Search for the cell housing the specified text and yield its [X, Y] center coordinate. 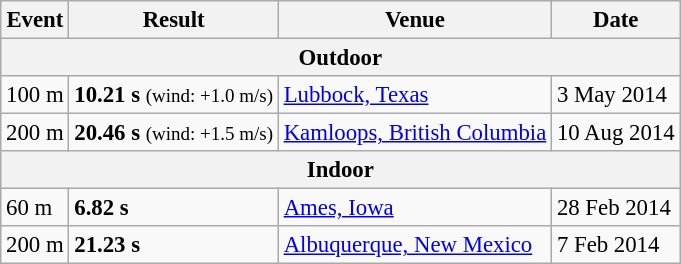
Indoor [340, 170]
Event [35, 20]
21.23 s [174, 245]
10.21 s (wind: +1.0 m/s) [174, 95]
Outdoor [340, 58]
Ames, Iowa [414, 208]
3 May 2014 [616, 95]
10 Aug 2014 [616, 133]
60 m [35, 208]
28 Feb 2014 [616, 208]
100 m [35, 95]
20.46 s (wind: +1.5 m/s) [174, 133]
7 Feb 2014 [616, 245]
Venue [414, 20]
Kamloops, British Columbia [414, 133]
6.82 s [174, 208]
Date [616, 20]
Lubbock, Texas [414, 95]
Albuquerque, New Mexico [414, 245]
Result [174, 20]
